Identify which cell holds the provided text, then report its (x, y) central coordinate. 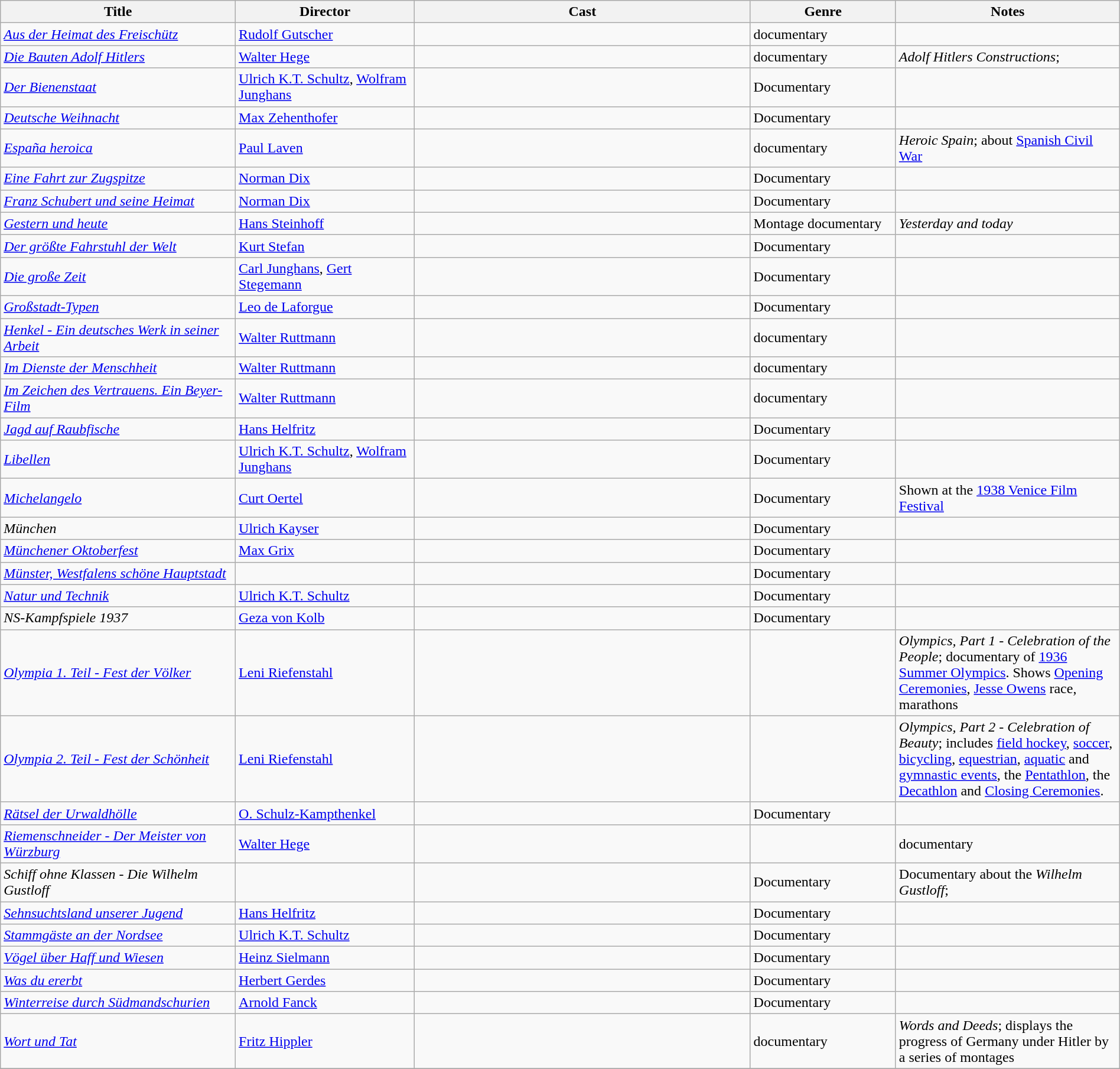
Hans Steinhoff (325, 223)
Was du ererbt (118, 980)
Fritz Hippler (325, 1041)
Notes (1008, 12)
Aus der Heimat des Freischütz (118, 34)
Documentary about the Wilhelm Gustloff; (1008, 882)
Herbert Gerdes (325, 980)
Cast (582, 12)
Ulrich Kayser (325, 528)
Max Zehenthofer (325, 118)
Michelangelo (118, 498)
Heinz Sielmann (325, 958)
España heroica (118, 148)
Vögel über Haff und Wiesen (118, 958)
Max Grix (325, 551)
Adolf Hitlers Constructions; (1008, 57)
Libellen (118, 460)
Schiff ohne Klassen - Die Wilhelm Gustloff (118, 882)
Yesterday and today (1008, 223)
Natur und Technik (118, 596)
O. Schulz-Kampthenkel (325, 813)
Olympics, Part 1 - Celebration of the People; documentary of 1936 Summer Olympics. Shows Opening Ceremonies, Jesse Owens race, marathons (1008, 672)
NS-Kampfspiele 1937 (118, 618)
Die große Zeit (118, 277)
Münchener Oktoberfest (118, 551)
Der größte Fahrstuhl der Welt (118, 246)
Montage documentary (823, 223)
Kurt Stefan (325, 246)
Rätsel der Urwaldhölle (118, 813)
Franz Schubert und seine Heimat (118, 201)
Wort und Tat (118, 1041)
Im Zeichen des Vertrauens. Ein Beyer-Film (118, 398)
Henkel - Ein deutsches Werk in seiner Arbeit (118, 337)
Paul Laven (325, 148)
Olympia 1. Teil - Fest der Völker (118, 672)
Winterreise durch Südmandschurien (118, 1003)
Münster, Westfalens schöne Hauptstadt (118, 573)
Gestern und heute (118, 223)
Title (118, 12)
Riemenschneider - Der Meister von Würzburg (118, 844)
Arnold Fanck (325, 1003)
Im Dienste der Menschheit (118, 368)
Words and Deeds; displays the progress of Germany under Hitler by a series of montages (1008, 1041)
Olympia 2. Teil - Fest der Schönheit (118, 759)
Director (325, 12)
Leo de Laforgue (325, 307)
Heroic Spain; about Spanish Civil War (1008, 148)
Shown at the 1938 Venice Film Festival (1008, 498)
Curt Oertel (325, 498)
Großstadt-Typen (118, 307)
Geza von Kolb (325, 618)
Rudolf Gutscher (325, 34)
München (118, 528)
Die Bauten Adolf Hitlers (118, 57)
Sehnsuchtsland unserer Jugend (118, 913)
Jagd auf Raubfische (118, 429)
Genre (823, 12)
Carl Junghans, Gert Stegemann (325, 277)
Der Bienenstaat (118, 87)
Eine Fahrt zur Zugspitze (118, 178)
Deutsche Weihnacht (118, 118)
Stammgäste an der Nordsee (118, 935)
